Find where the given text appears and provide that cell's center as [x, y] coordinate. 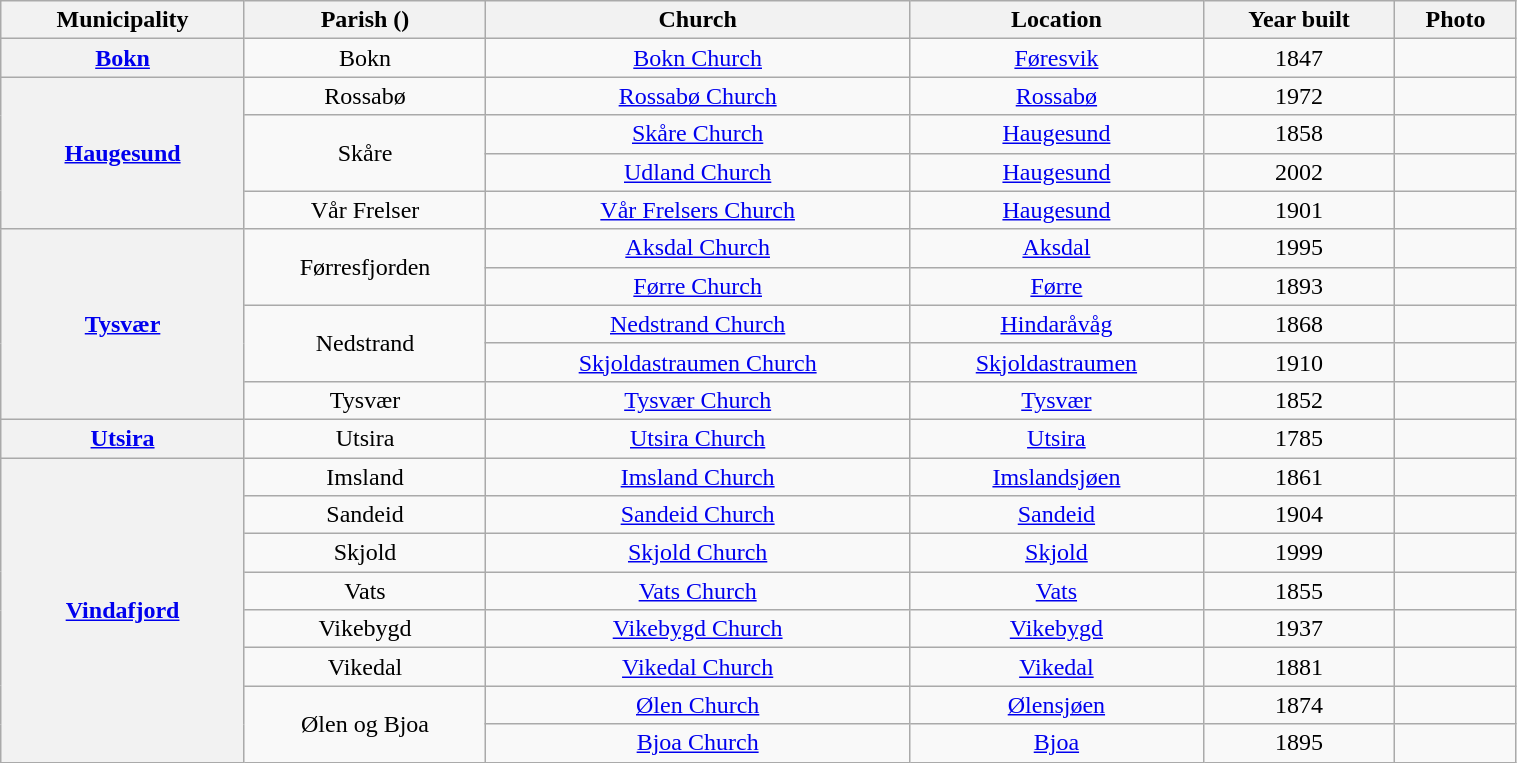
1972 [1299, 96]
Skjoldastraumen Church [698, 362]
Førresfjorden [364, 267]
Aksdal Church [698, 248]
Parish () [364, 20]
Location [1057, 20]
1937 [1299, 629]
1881 [1299, 667]
Aksdal [1057, 248]
1874 [1299, 705]
Imsland Church [698, 477]
Municipality [123, 20]
1852 [1299, 400]
Skåre [364, 153]
1868 [1299, 324]
Sandeid Church [698, 515]
Nedstrand Church [698, 324]
Vindafjord [123, 610]
Photo [1456, 20]
1858 [1299, 134]
Year built [1299, 20]
1855 [1299, 591]
Utsira Church [698, 438]
Udland Church [698, 172]
1999 [1299, 553]
Skjold Church [698, 553]
Ølen og Bjoa [364, 724]
1861 [1299, 477]
Vats Church [698, 591]
1895 [1299, 743]
Tysvær Church [698, 400]
Nedstrand [364, 343]
Føresvik [1057, 58]
Skåre Church [698, 134]
1995 [1299, 248]
Skjoldastraumen [1057, 362]
1904 [1299, 515]
Vikebygd Church [698, 629]
1901 [1299, 210]
Ølen Church [698, 705]
Vikedal Church [698, 667]
2002 [1299, 172]
1893 [1299, 286]
Vår Frelser [364, 210]
Rossabø Church [698, 96]
Church [698, 20]
Bjoa [1057, 743]
Bjoa Church [698, 743]
1910 [1299, 362]
Bokn Church [698, 58]
1785 [1299, 438]
Hindaråvåg [1057, 324]
Førre [1057, 286]
1847 [1299, 58]
Imslandsjøen [1057, 477]
Førre Church [698, 286]
Imsland [364, 477]
Ølensjøen [1057, 705]
Vår Frelsers Church [698, 210]
